For the text-containing cell, return its midpoint in [X, Y] coordinate format. 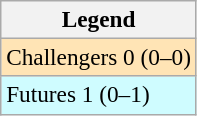
Challengers 0 (0–0) [99, 57]
Legend [99, 19]
Futures 1 (0–1) [99, 95]
